Search for the cell housing the specified text and yield its [X, Y] center coordinate. 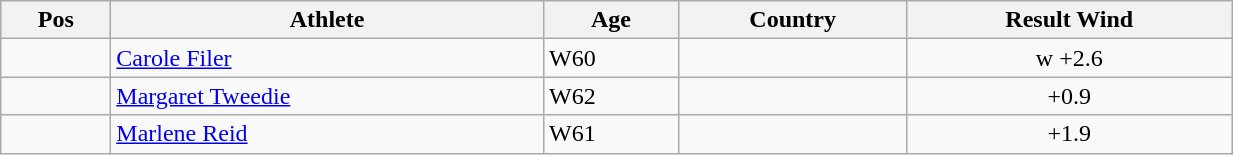
Country [792, 20]
Pos [56, 20]
W62 [610, 96]
+0.9 [1070, 96]
Result Wind [1070, 20]
w +2.6 [1070, 58]
Marlene Reid [328, 134]
W60 [610, 58]
Carole Filer [328, 58]
Margaret Tweedie [328, 96]
Age [610, 20]
+1.9 [1070, 134]
W61 [610, 134]
Athlete [328, 20]
